Identify which cell holds the provided text, then report its [x, y] central coordinate. 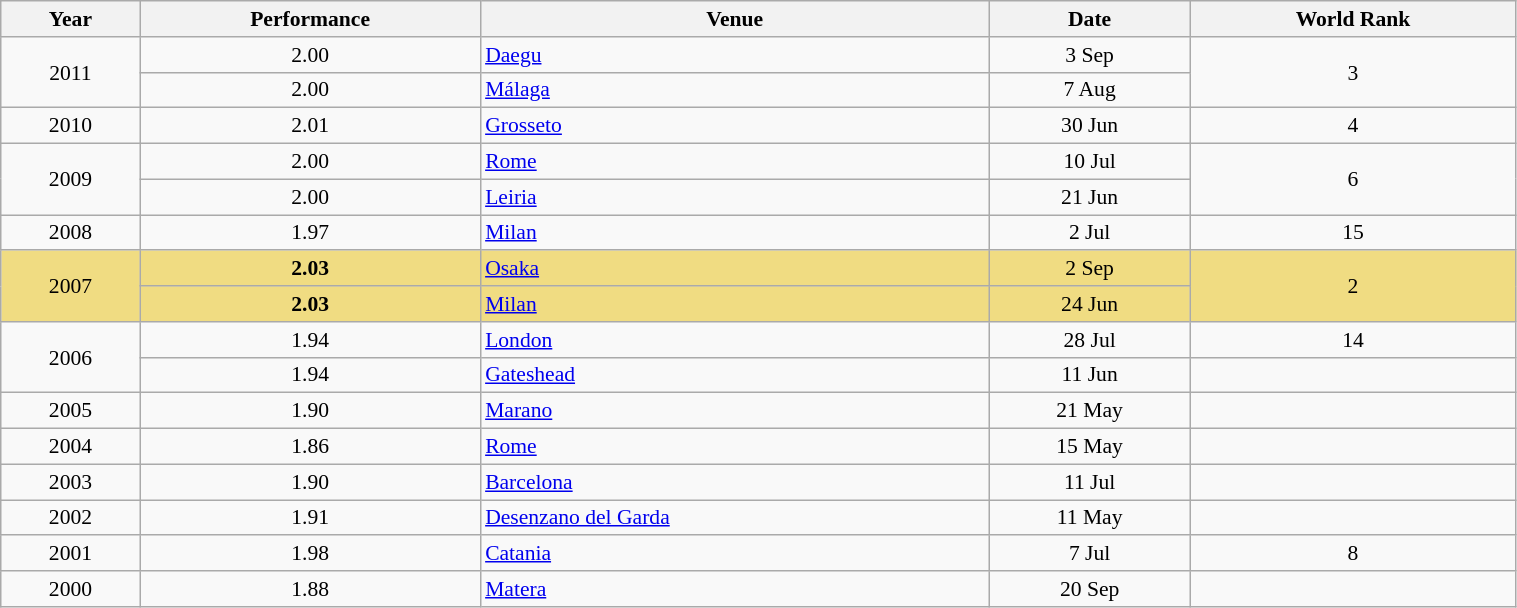
11 May [1090, 518]
Osaka [734, 269]
Desenzano del Garda [734, 518]
4 [1353, 126]
2002 [70, 518]
2003 [70, 482]
Year [70, 19]
1.98 [310, 554]
20 Sep [1090, 589]
2007 [70, 286]
London [734, 340]
3 [1353, 72]
2008 [70, 233]
Barcelona [734, 482]
Leiria [734, 197]
7 Aug [1090, 90]
30 Jun [1090, 126]
2011 [70, 72]
Grosseto [734, 126]
1.97 [310, 233]
2 [1353, 286]
21 Jun [1090, 197]
Date [1090, 19]
3 Sep [1090, 55]
2000 [70, 589]
Catania [734, 554]
2.01 [310, 126]
8 [1353, 554]
14 [1353, 340]
2010 [70, 126]
6 [1353, 180]
28 Jul [1090, 340]
2004 [70, 447]
15 [1353, 233]
1.88 [310, 589]
Venue [734, 19]
1.86 [310, 447]
2001 [70, 554]
World Rank [1353, 19]
2005 [70, 411]
2 Sep [1090, 269]
11 Jul [1090, 482]
7 Jul [1090, 554]
Marano [734, 411]
Gateshead [734, 375]
Daegu [734, 55]
Performance [310, 19]
2009 [70, 180]
Matera [734, 589]
2 Jul [1090, 233]
10 Jul [1090, 162]
Málaga [734, 90]
15 May [1090, 447]
24 Jun [1090, 304]
21 May [1090, 411]
11 Jun [1090, 375]
1.91 [310, 518]
2006 [70, 358]
